Return (x, y) of the center of cell containing provided text 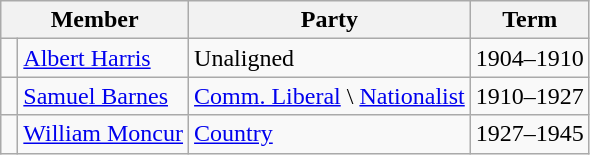
Member (95, 20)
Party (330, 20)
1910–1927 (530, 96)
Country (330, 134)
Unaligned (330, 58)
Albert Harris (104, 58)
1927–1945 (530, 134)
1904–1910 (530, 58)
Samuel Barnes (104, 96)
Term (530, 20)
Comm. Liberal \ Nationalist (330, 96)
William Moncur (104, 134)
